Search for the cell housing the specified text and yield its (X, Y) center coordinate. 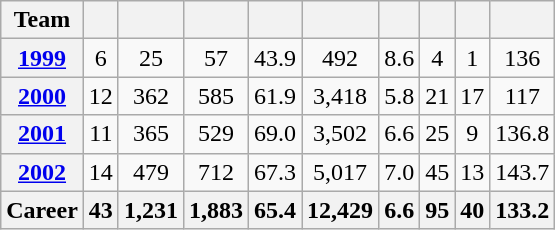
9 (472, 134)
67.3 (276, 172)
479 (150, 172)
2002 (42, 172)
17 (472, 96)
7.0 (400, 172)
61.9 (276, 96)
45 (438, 172)
143.7 (522, 172)
2000 (42, 96)
57 (216, 58)
136.8 (522, 134)
65.4 (276, 210)
585 (216, 96)
14 (100, 172)
1999 (42, 58)
2001 (42, 134)
43 (100, 210)
11 (100, 134)
3,502 (340, 134)
95 (438, 210)
Team (42, 20)
712 (216, 172)
8.6 (400, 58)
365 (150, 134)
12 (100, 96)
362 (150, 96)
3,418 (340, 96)
21 (438, 96)
136 (522, 58)
1,883 (216, 210)
133.2 (522, 210)
43.9 (276, 58)
5,017 (340, 172)
69.0 (276, 134)
492 (340, 58)
1 (472, 58)
40 (472, 210)
12,429 (340, 210)
13 (472, 172)
1,231 (150, 210)
4 (438, 58)
529 (216, 134)
117 (522, 96)
5.8 (400, 96)
6 (100, 58)
Career (42, 210)
